Find where the given text appears and provide that cell's center as (X, Y) coordinate. 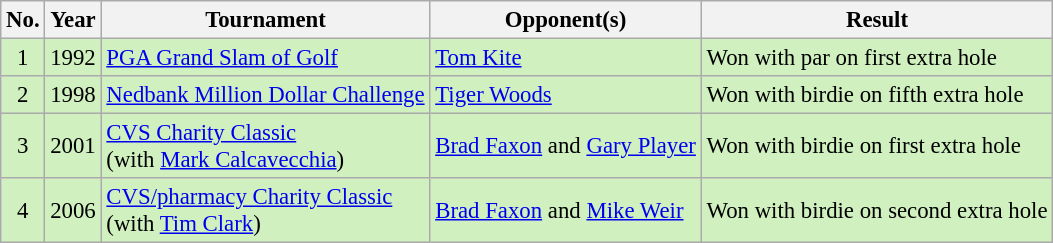
Won with par on first extra hole (877, 58)
1 (23, 58)
Won with birdie on fifth extra hole (877, 95)
1992 (73, 58)
2001 (73, 146)
Brad Faxon and Gary Player (566, 146)
Tournament (266, 20)
Nedbank Million Dollar Challenge (266, 95)
Won with birdie on second extra hole (877, 210)
Opponent(s) (566, 20)
2 (23, 95)
Tiger Woods (566, 95)
Brad Faxon and Mike Weir (566, 210)
Won with birdie on first extra hole (877, 146)
PGA Grand Slam of Golf (266, 58)
No. (23, 20)
2006 (73, 210)
Result (877, 20)
1998 (73, 95)
4 (23, 210)
CVS/pharmacy Charity Classic(with Tim Clark) (266, 210)
Tom Kite (566, 58)
CVS Charity Classic(with Mark Calcavecchia) (266, 146)
Year (73, 20)
3 (23, 146)
